Find where the given text appears and provide that cell's center as [x, y] coordinate. 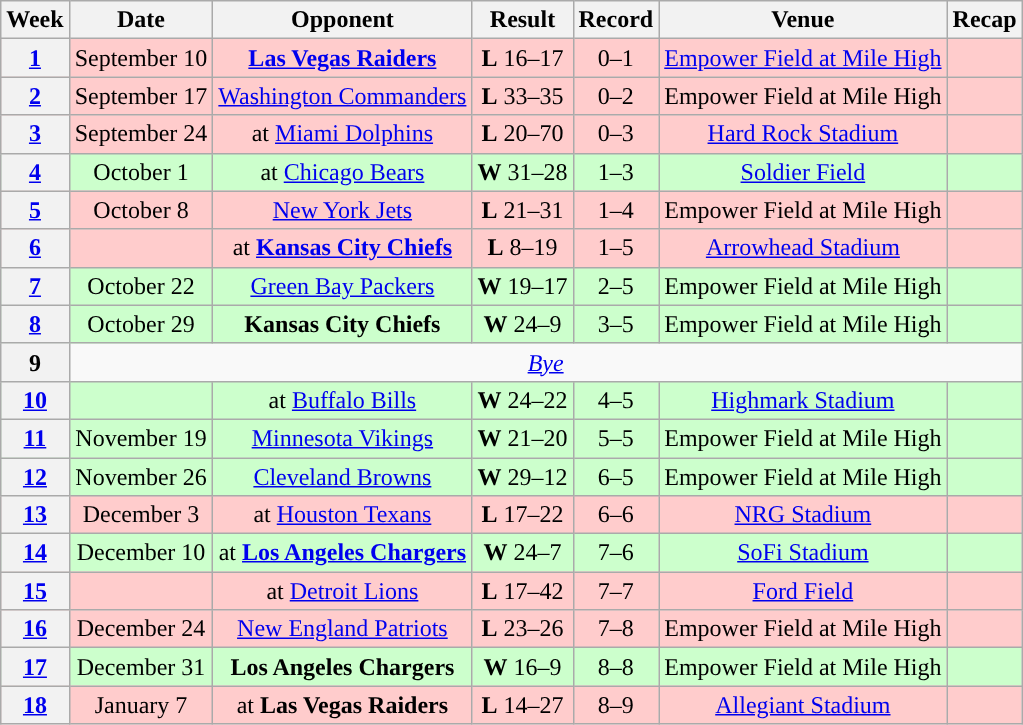
L 16–17 [522, 58]
October 29 [141, 324]
Hard Rock Stadium [803, 134]
17 [35, 667]
8–8 [616, 667]
8–9 [616, 705]
Arrowhead Stadium [803, 248]
at Chicago Bears [342, 172]
October 22 [141, 286]
7–8 [616, 629]
18 [35, 705]
W 24–22 [522, 400]
16 [35, 629]
at Las Vegas Raiders [342, 705]
5 [35, 210]
9 [35, 362]
December 10 [141, 553]
6 [35, 248]
Week [35, 20]
W 29–12 [522, 477]
1–5 [616, 248]
L 17–42 [522, 591]
Opponent [342, 20]
at Miami Dolphins [342, 134]
6–6 [616, 515]
7–6 [616, 553]
Ford Field [803, 591]
0–2 [616, 96]
5–5 [616, 438]
W 24–9 [522, 324]
at Kansas City Chiefs [342, 248]
3 [35, 134]
13 [35, 515]
W 21–20 [522, 438]
Cleveland Browns [342, 477]
1 [35, 58]
December 31 [141, 667]
Washington Commanders [342, 96]
Recap [984, 20]
Venue [803, 20]
Los Angeles Chargers [342, 667]
Bye [546, 362]
Record [616, 20]
12 [35, 477]
NRG Stadium [803, 515]
0–1 [616, 58]
W 31–28 [522, 172]
1–4 [616, 210]
2 [35, 96]
7–7 [616, 591]
L 14–27 [522, 705]
November 26 [141, 477]
Green Bay Packers [342, 286]
Highmark Stadium [803, 400]
4 [35, 172]
W 16–9 [522, 667]
8 [35, 324]
2–5 [616, 286]
Date [141, 20]
at Detroit Lions [342, 591]
October 1 [141, 172]
October 8 [141, 210]
L 20–70 [522, 134]
September 17 [141, 96]
L 17–22 [522, 515]
W 19–17 [522, 286]
at Los Angeles Chargers [342, 553]
at Buffalo Bills [342, 400]
6–5 [616, 477]
L 8–19 [522, 248]
Allegiant Stadium [803, 705]
10 [35, 400]
L 23–26 [522, 629]
L 21–31 [522, 210]
0–3 [616, 134]
Minnesota Vikings [342, 438]
SoFi Stadium [803, 553]
November 19 [141, 438]
January 7 [141, 705]
11 [35, 438]
December 3 [141, 515]
Result [522, 20]
at Houston Texans [342, 515]
W 24–7 [522, 553]
3–5 [616, 324]
New York Jets [342, 210]
7 [35, 286]
Kansas City Chiefs [342, 324]
Las Vegas Raiders [342, 58]
15 [35, 591]
Soldier Field [803, 172]
14 [35, 553]
New England Patriots [342, 629]
1–3 [616, 172]
December 24 [141, 629]
L 33–35 [522, 96]
September 10 [141, 58]
September 24 [141, 134]
4–5 [616, 400]
